Capture the cell that displays the provided text and extract its [x, y] central coordinate. 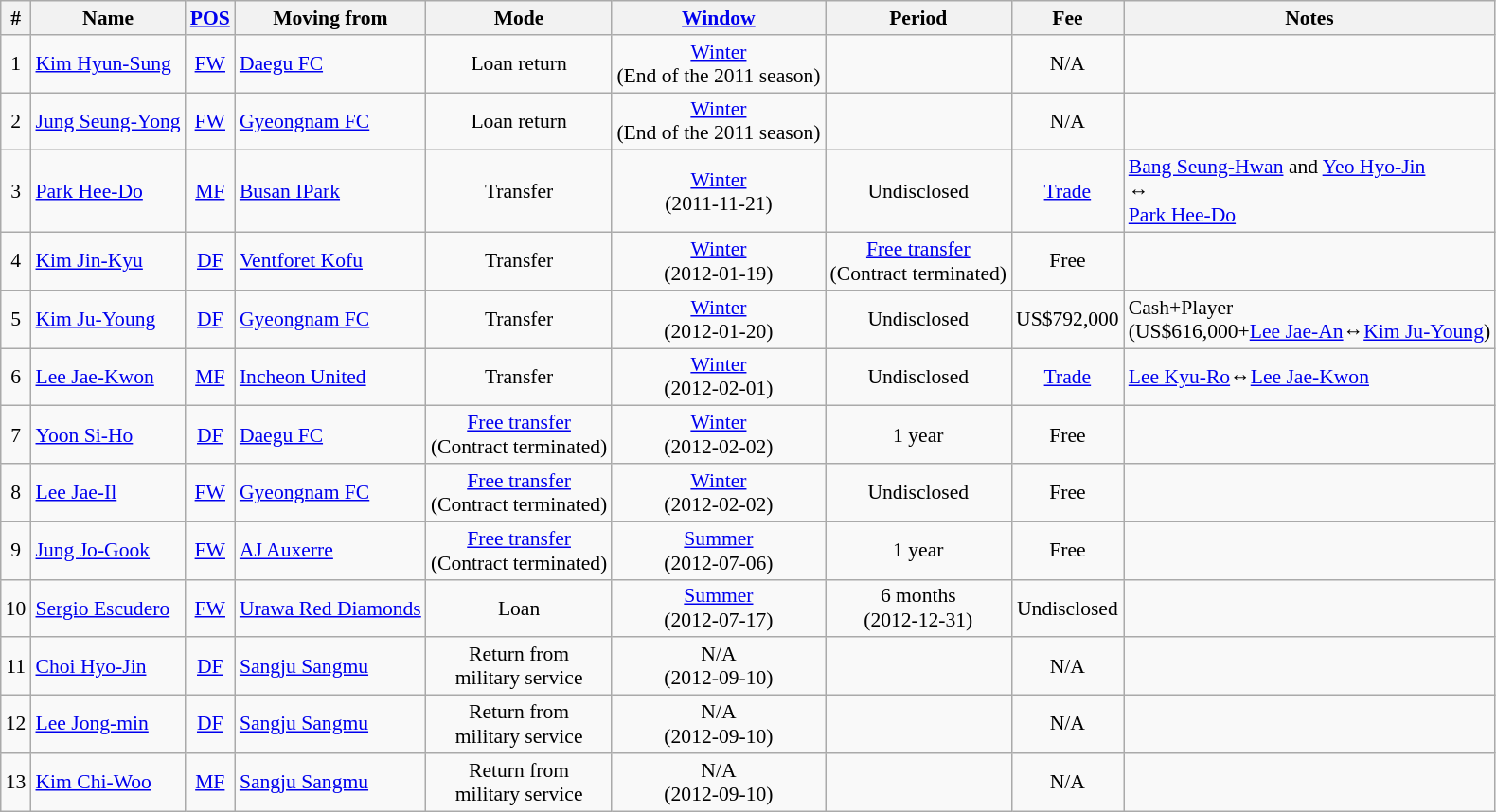
Lee Jae-Kwon [108, 377]
Busan IPark [330, 191]
Urawa Red Diamonds [330, 608]
Window [718, 18]
2 [16, 121]
7 [16, 435]
US$792,000 [1068, 320]
10 [16, 608]
Winter(2011-11-21) [718, 191]
Park Hee-Do [108, 191]
Incheon United [330, 377]
Yoon Si-Ho [108, 435]
Sergio Escudero [108, 608]
6 [16, 377]
13 [16, 782]
Notes [1309, 18]
Mode [519, 18]
6 months(2012-12-31) [918, 608]
Kim Chi-Woo [108, 782]
4 [16, 261]
Lee Jong-min [108, 725]
Summer(2012-07-17) [718, 608]
Kim Jin-Kyu [108, 261]
AJ Auxerre [330, 551]
9 [16, 551]
Winter(2012-01-19) [718, 261]
8 [16, 492]
POS [210, 18]
Lee Jae-Il [108, 492]
Summer(2012-07-06) [718, 551]
Lee Kyu-Ro↔Lee Jae-Kwon [1309, 377]
Name [108, 18]
3 [16, 191]
Kim Hyun-Sung [108, 64]
Period [918, 18]
Loan [519, 608]
Fee [1068, 18]
# [16, 18]
1 [16, 64]
Choi Hyo-Jin [108, 666]
Bang Seung-Hwan and Yeo Hyo-Jin↔Park Hee-Do [1309, 191]
12 [16, 725]
Ventforet Kofu [330, 261]
Winter(2012-02-01) [718, 377]
11 [16, 666]
Jung Seung-Yong [108, 121]
Cash+Player(US$616,000+Lee Jae-An↔Kim Ju-Young) [1309, 320]
Winter(2012-01-20) [718, 320]
Kim Ju-Young [108, 320]
Jung Jo-Gook [108, 551]
5 [16, 320]
Moving from [330, 18]
